Search for the cell housing the specified text and yield its (X, Y) center coordinate. 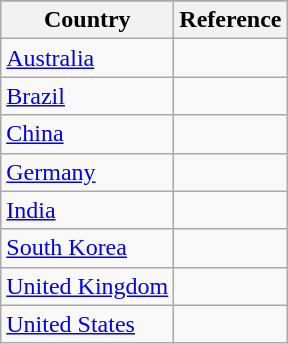
Reference (230, 20)
China (88, 134)
Country (88, 20)
United Kingdom (88, 286)
Australia (88, 58)
India (88, 210)
Germany (88, 172)
South Korea (88, 248)
Brazil (88, 96)
United States (88, 324)
